Identify which cell holds the provided text, then report its [x, y] central coordinate. 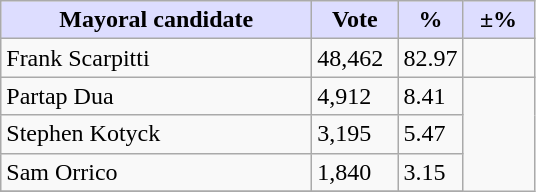
±% [498, 20]
Sam Orrico [156, 172]
3,195 [355, 134]
8.41 [430, 96]
3.15 [430, 172]
4,912 [355, 96]
5.47 [430, 134]
Partap Dua [156, 96]
48,462 [355, 58]
82.97 [430, 58]
% [430, 20]
Frank Scarpitti [156, 58]
Stephen Kotyck [156, 134]
Vote [355, 20]
1,840 [355, 172]
Mayoral candidate [156, 20]
